Capture the cell that displays the provided text and extract its [x, y] central coordinate. 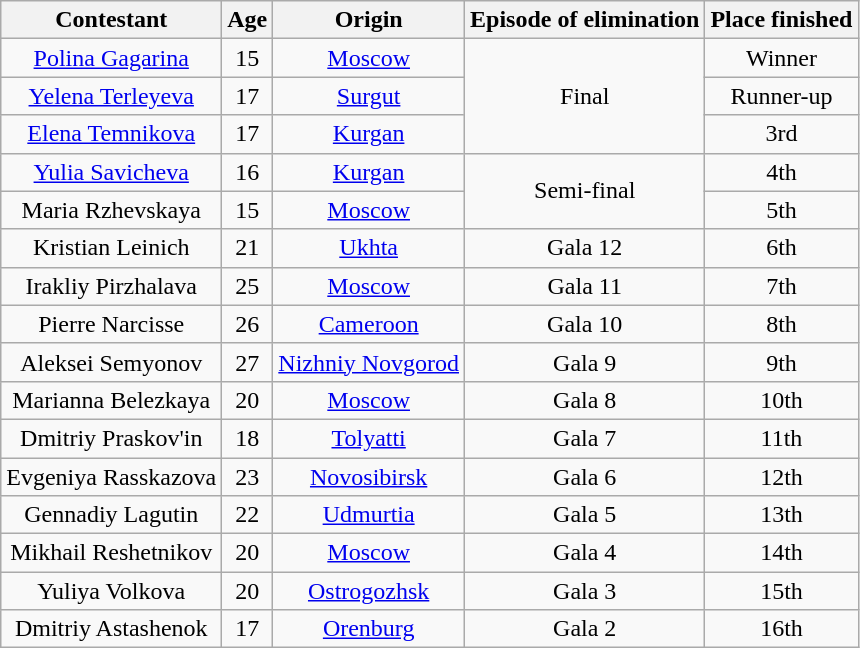
Gala 4 [585, 553]
Yulia Savicheva [112, 172]
3rd [782, 134]
15th [782, 591]
27 [248, 362]
Yuliya Volkova [112, 591]
Place finished [782, 20]
6th [782, 248]
Origin [369, 20]
Dmitriy Astashenok [112, 629]
7th [782, 286]
Pierre Narcisse [112, 324]
Gala 2 [585, 629]
18 [248, 438]
Ukhta [369, 248]
Dmitriy Praskov'in [112, 438]
Evgeniya Rasskazova [112, 477]
21 [248, 248]
4th [782, 172]
Orenburg [369, 629]
Marianna Belezkaya [112, 400]
Kristian Leinich [112, 248]
Gala 11 [585, 286]
Polina Gagarina [112, 58]
Final [585, 96]
16 [248, 172]
8th [782, 324]
Mikhail Reshetnikov [112, 553]
Runner-up [782, 96]
Semi-final [585, 191]
9th [782, 362]
Udmurtia [369, 515]
Cameroon [369, 324]
13th [782, 515]
Gala 8 [585, 400]
10th [782, 400]
Ostrogozhsk [369, 591]
Surgut [369, 96]
Tolyatti [369, 438]
25 [248, 286]
Contestant [112, 20]
12th [782, 477]
Episode of elimination [585, 20]
Gala 6 [585, 477]
16th [782, 629]
Irakliy Pirzhalava [112, 286]
Winner [782, 58]
26 [248, 324]
Maria Rzhevskaya [112, 210]
23 [248, 477]
Gala 12 [585, 248]
Gala 9 [585, 362]
Novosibirsk [369, 477]
Gennadiy Lagutin [112, 515]
Gala 7 [585, 438]
22 [248, 515]
Nizhniy Novgorod [369, 362]
Yelena Terleyeva [112, 96]
Gala 5 [585, 515]
Aleksei Semyonov [112, 362]
5th [782, 210]
Age [248, 20]
Gala 10 [585, 324]
14th [782, 553]
Elena Temnikova [112, 134]
Gala 3 [585, 591]
11th [782, 438]
